Search for the cell housing the specified text and yield its (x, y) center coordinate. 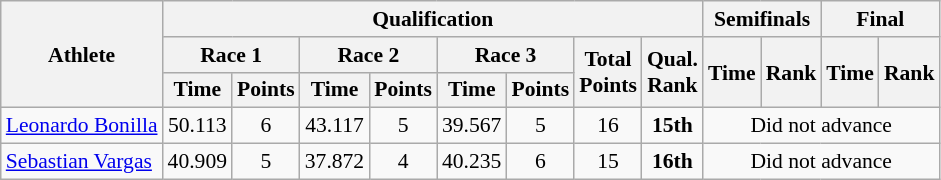
Qual.Rank (672, 72)
15th (672, 126)
Leonardo Bonilla (82, 126)
Semifinals (762, 19)
Race 2 (368, 55)
Race 3 (506, 55)
16th (672, 162)
43.117 (334, 126)
Final (880, 19)
Athlete (82, 54)
40.235 (472, 162)
37.872 (334, 162)
16 (608, 126)
Qualification (433, 19)
50.113 (198, 126)
Race 1 (232, 55)
15 (608, 162)
4 (403, 162)
Sebastian Vargas (82, 162)
39.567 (472, 126)
40.909 (198, 162)
TotalPoints (608, 72)
